Capture the cell that displays the provided text and extract its (x, y) central coordinate. 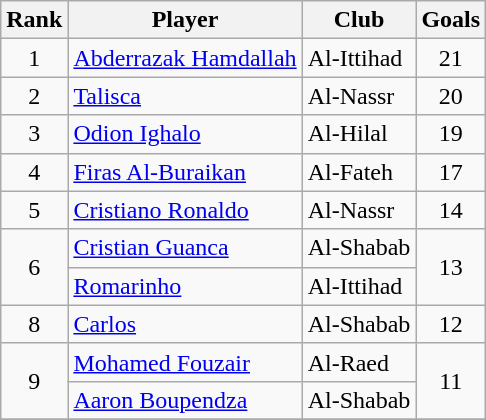
Talisca (185, 96)
2 (34, 96)
8 (34, 324)
1 (34, 58)
5 (34, 210)
9 (34, 381)
Carlos (185, 324)
Mohamed Fouzair (185, 362)
Al-Raed (359, 362)
Player (185, 20)
Aaron Boupendza (185, 400)
Romarinho (185, 286)
12 (451, 324)
6 (34, 267)
13 (451, 267)
Cristiano Ronaldo (185, 210)
Al-Hilal (359, 134)
Goals (451, 20)
19 (451, 134)
20 (451, 96)
Firas Al-Buraikan (185, 172)
21 (451, 58)
Al-Fateh (359, 172)
4 (34, 172)
Rank (34, 20)
Abderrazak Hamdallah (185, 58)
17 (451, 172)
Odion Ighalo (185, 134)
Cristian Guanca (185, 248)
11 (451, 381)
3 (34, 134)
Club (359, 20)
14 (451, 210)
